Provide the [X, Y] coordinate of the cell's center where the given text is located.  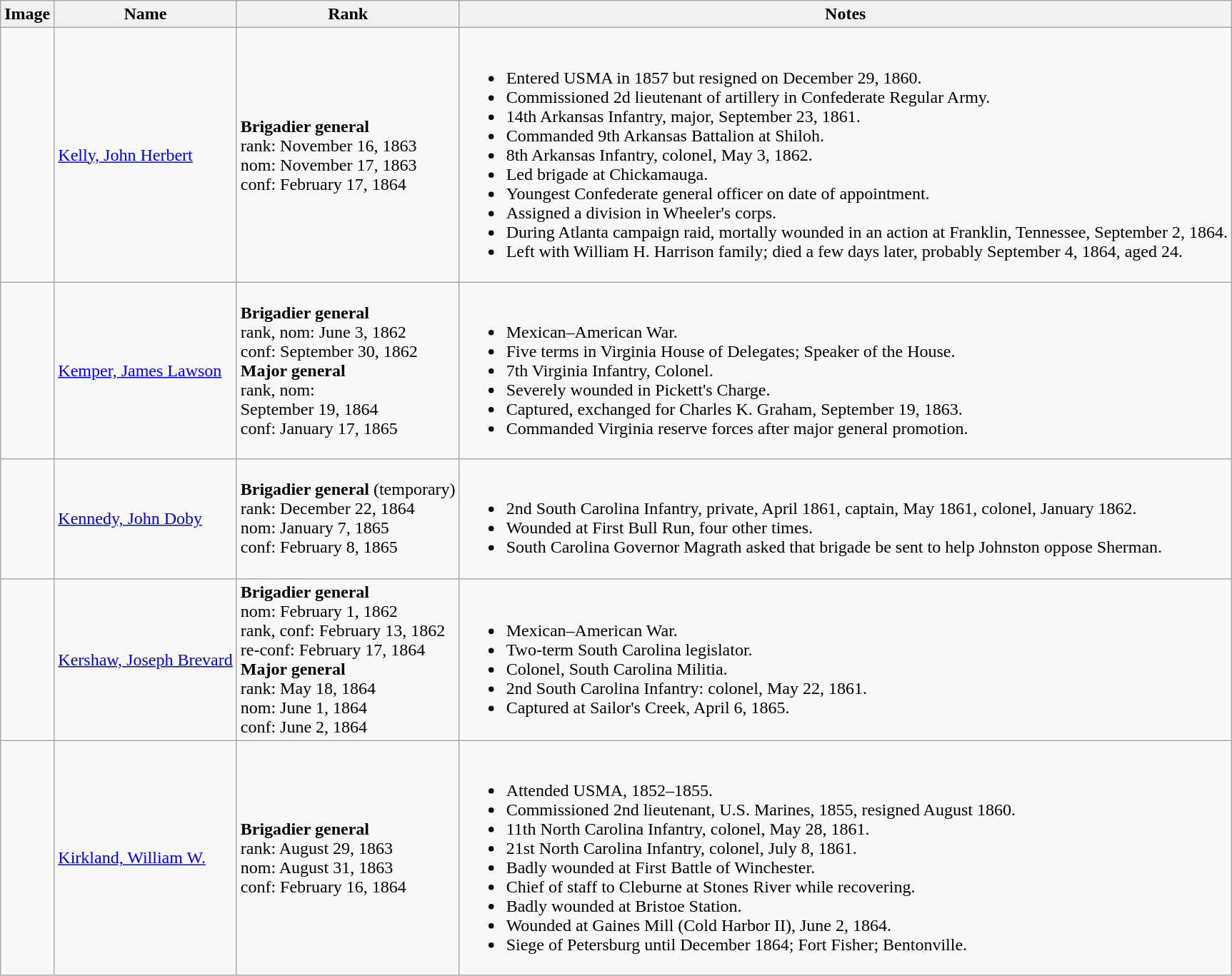
Rank [348, 14]
Kelly, John Herbert [146, 155]
Name [146, 14]
Kemper, James Lawson [146, 371]
Brigadier generalrank, nom: June 3, 1862conf: September 30, 1862Major generalrank, nom:September 19, 1864conf: January 17, 1865 [348, 371]
Brigadier generalrank: November 16, 1863nom: November 17, 1863conf: February 17, 1864 [348, 155]
Notes [846, 14]
Kirkland, William W. [146, 858]
Brigadier generalrank: August 29, 1863nom: August 31, 1863conf: February 16, 1864 [348, 858]
Brigadier general (temporary)rank: December 22, 1864nom: January 7, 1865conf: February 8, 1865 [348, 518]
Kennedy, John Doby [146, 518]
Kershaw, Joseph Brevard [146, 660]
Image [27, 14]
